Locate the cell with the specified text and output its [X, Y] center coordinate. 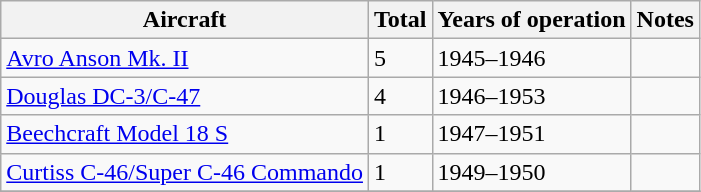
Total [400, 20]
Douglas DC-3/C-47 [185, 96]
1949–1950 [532, 172]
Beechcraft Model 18 S [185, 134]
Avro Anson Mk. II [185, 58]
Notes [665, 20]
1945–1946 [532, 58]
5 [400, 58]
Years of operation [532, 20]
1947–1951 [532, 134]
1946–1953 [532, 96]
Aircraft [185, 20]
Curtiss C-46/Super C-46 Commando [185, 172]
4 [400, 96]
